Capture the cell that displays the provided text and extract its (X, Y) central coordinate. 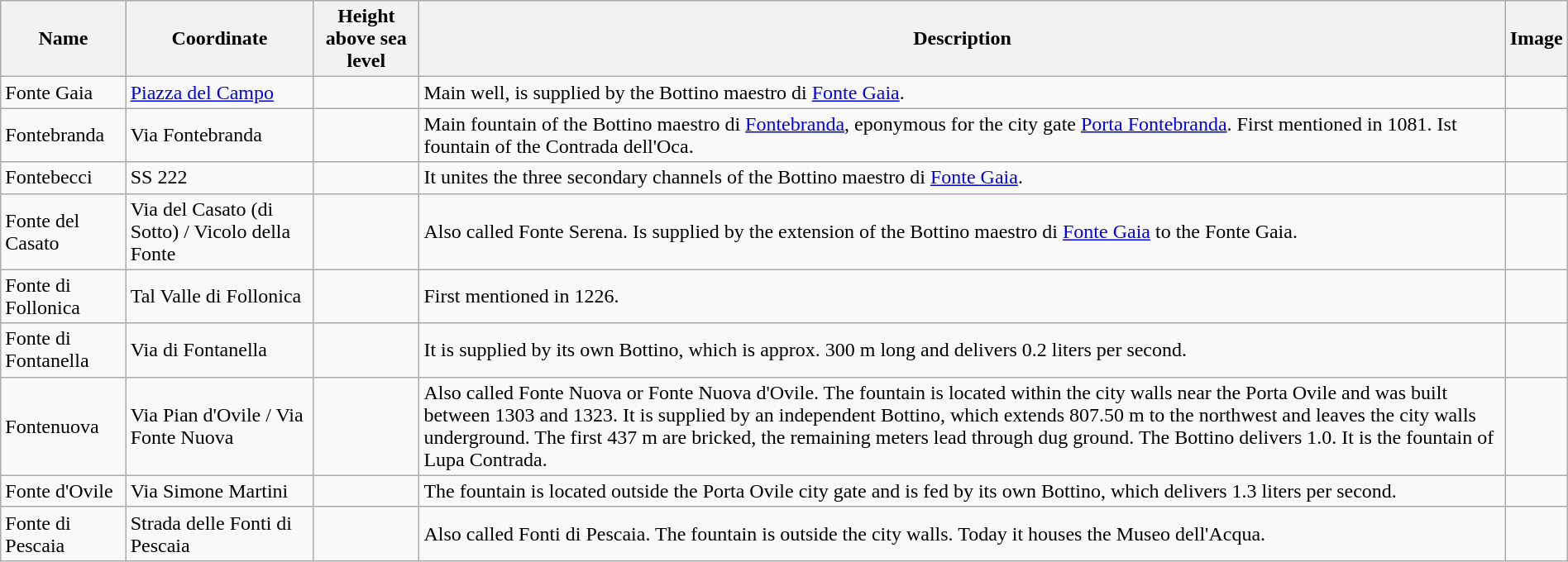
Also called Fonti di Pescaia. The fountain is outside the city walls. Today it houses the Museo dell'Acqua. (963, 534)
Strada delle Fonti di Pescaia (220, 534)
Via del Casato (di Sotto) / Vicolo della Fonte (220, 231)
SS 222 (220, 178)
The fountain is located outside the Porta Ovile city gate and is fed by its own Bottino, which delivers 1.3 liters per second. (963, 491)
Main well, is supplied by the Bottino maestro di Fonte Gaia. (963, 93)
Fonte di Fontanella (63, 350)
Name (63, 39)
Fontebecci (63, 178)
Piazza del Campo (220, 93)
It is supplied by its own Bottino, which is approx. 300 m long and delivers 0.2 liters per second. (963, 350)
Via Pian d'Ovile / Via Fonte Nuova (220, 426)
Description (963, 39)
Fonte Gaia (63, 93)
Via Fontebranda (220, 136)
Via di Fontanella (220, 350)
Coordinate (220, 39)
Fonte del Casato (63, 231)
Fontebranda (63, 136)
Tal Valle di Follonica (220, 296)
Image (1537, 39)
First mentioned in 1226. (963, 296)
Fonte d'Ovile (63, 491)
Fonte di Pescaia (63, 534)
Also called Fonte Serena. Is supplied by the extension of the Bottino maestro di Fonte Gaia to the Fonte Gaia. (963, 231)
Fonte di Follonica (63, 296)
Via Simone Martini (220, 491)
Height above sea level (366, 39)
Fontenuova (63, 426)
It unites the three secondary channels of the Bottino maestro di Fonte Gaia. (963, 178)
